Determine the [X, Y] coordinate at the center of the cell enclosing the given text.  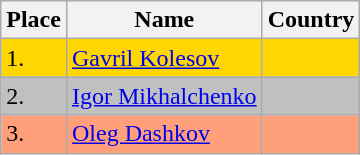
Country [311, 20]
Oleg Dashkov [164, 134]
Name [164, 20]
Place [34, 20]
2. [34, 96]
Gavril Kolesov [164, 58]
1. [34, 58]
3. [34, 134]
Igor Mikhalchenko [164, 96]
